For the text-containing cell, return its midpoint in (x, y) coordinate format. 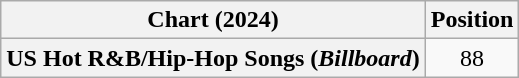
US Hot R&B/Hip-Hop Songs (Billboard) (213, 58)
88 (472, 58)
Chart (2024) (213, 20)
Position (472, 20)
